Provide the (X, Y) coordinate of the cell's center where the given text is located.  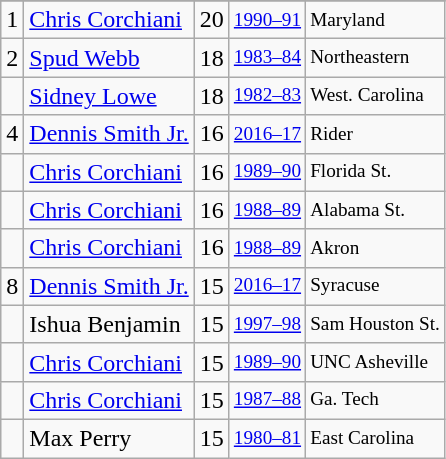
Alabama St. (376, 210)
4 (12, 134)
20 (212, 20)
2 (12, 58)
1 (12, 20)
Florida St. (376, 172)
Max Perry (109, 438)
Sidney Lowe (109, 96)
Spud Webb (109, 58)
1980–81 (267, 438)
1990–91 (267, 20)
West. Carolina (376, 96)
Ishua Benjamin (109, 324)
1987–88 (267, 400)
1983–84 (267, 58)
Rider (376, 134)
Northeastern (376, 58)
8 (12, 286)
1982–83 (267, 96)
Sam Houston St. (376, 324)
Akron (376, 248)
East Carolina (376, 438)
1997–98 (267, 324)
Ga. Tech (376, 400)
Syracuse (376, 286)
UNC Asheville (376, 362)
Maryland (376, 20)
